Output the (x, y) coordinate of the center of the cell containing the given text.  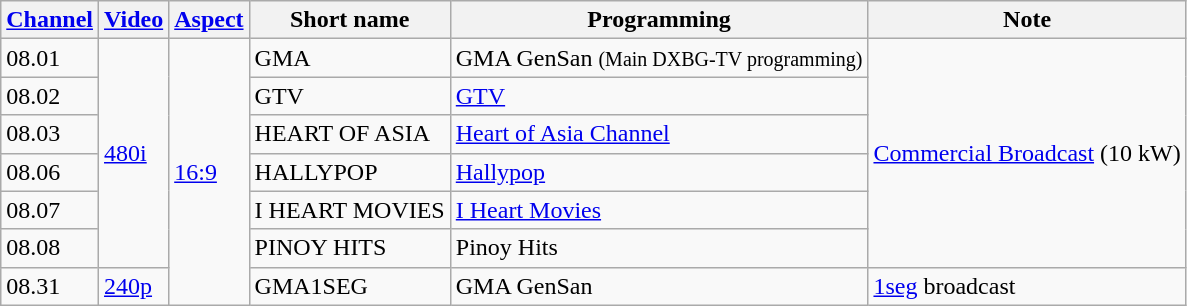
I Heart Movies (659, 210)
240p (134, 286)
480i (134, 153)
I HEART MOVIES (350, 210)
Pinoy Hits (659, 248)
08.01 (50, 58)
Channel (50, 20)
GMA GenSan (659, 286)
Aspect (209, 20)
GMA GenSan (Main DXBG-TV programming) (659, 58)
08.07 (50, 210)
PINOY HITS (350, 248)
GMA1SEG (350, 286)
Short name (350, 20)
Video (134, 20)
08.06 (50, 172)
Programming (659, 20)
Hallypop (659, 172)
08.31 (50, 286)
HEART OF ASIA (350, 134)
16:9 (209, 172)
08.03 (50, 134)
1seg broadcast (1027, 286)
HALLYPOP (350, 172)
Note (1027, 20)
08.08 (50, 248)
Heart of Asia Channel (659, 134)
GMA (350, 58)
Commercial Broadcast (10 kW) (1027, 153)
08.02 (50, 96)
